Scan for the cell matching the given text and deliver its [X, Y] coordinate at center. 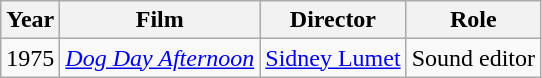
Sidney Lumet [333, 58]
Sound editor [473, 58]
Film [160, 20]
Role [473, 20]
Year [30, 20]
Dog Day Afternoon [160, 58]
1975 [30, 58]
Director [333, 20]
